Determine the [x, y] coordinate at the center of the cell enclosing the given text.  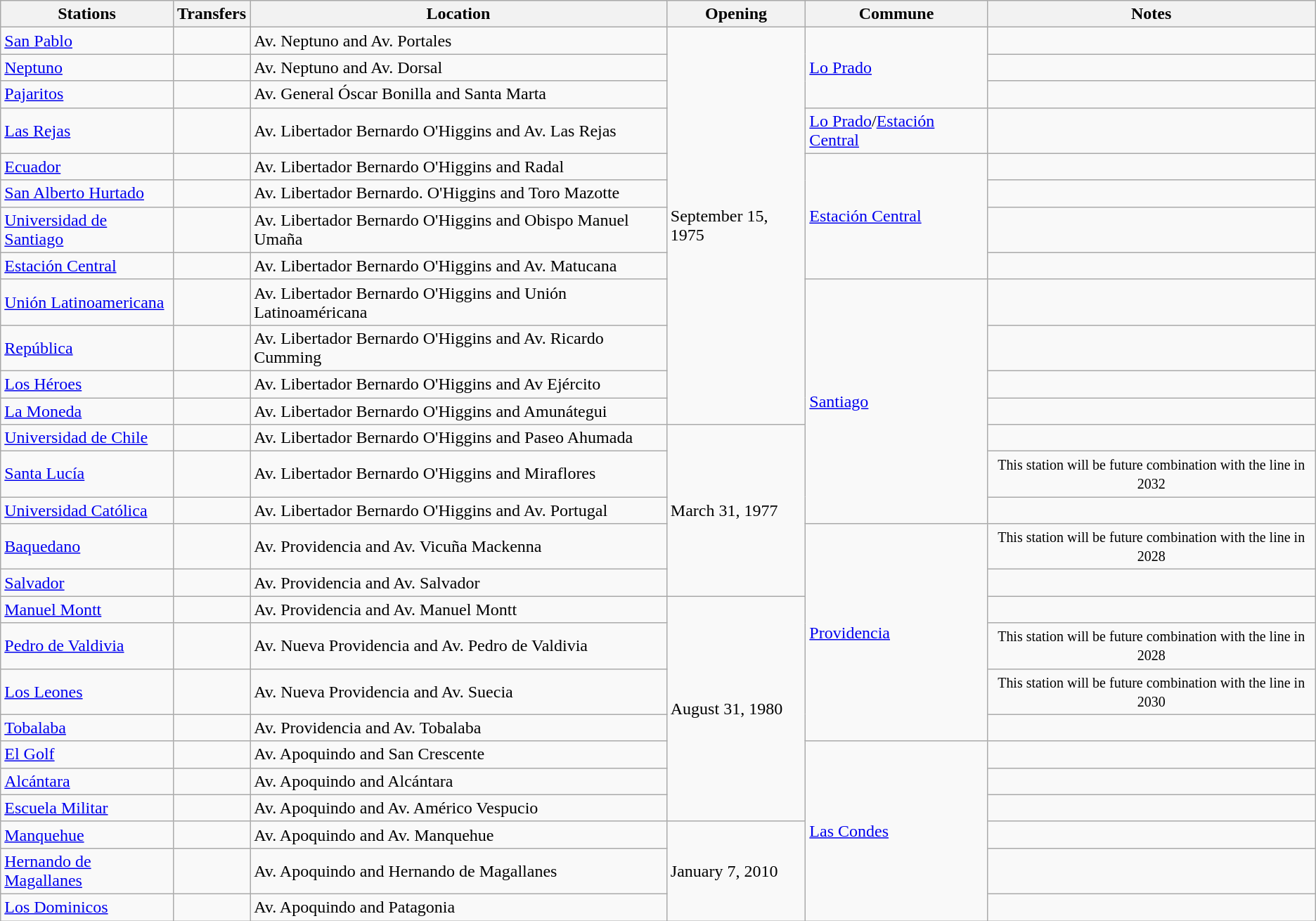
Ecuador [87, 167]
Av. Libertador Bernardo O'Higgins and Av. Las Rejas [458, 131]
March 31, 1977 [736, 510]
Av. Libertador Bernardo O'Higgins and Amunátegui [458, 411]
Av. Neptuno and Av. Dorsal [458, 67]
August 31, 1980 [736, 709]
Los Dominicos [87, 907]
Universidad de Chile [87, 438]
Commune [896, 14]
Los Leones [87, 692]
Av. Libertador Bernardo O'Higgins and Radal [458, 167]
Lo Prado/Estación Central [896, 131]
Av. Neptuno and Av. Portales [458, 41]
Av. Apoquindo and Hernando de Magallanes [458, 870]
Av. General Óscar Bonilla and Santa Marta [458, 94]
Av. Nueva Providencia and Av. Suecia [458, 692]
Tobalaba [87, 728]
Pedro de Valdivia [87, 645]
Av. Providencia and Av. Tobalaba [458, 728]
Notes [1151, 14]
San Pablo [87, 41]
La Moneda [87, 411]
Av. Nueva Providencia and Av. Pedro de Valdivia [458, 645]
Av. Libertador Bernardo O'Higgins and Av. Portugal [458, 510]
Av. Libertador Bernardo O'Higgins and Obispo Manuel Umaña [458, 229]
Av. Apoquindo and Av. Américo Vespucio [458, 808]
Location [458, 14]
Pajaritos [87, 94]
Av. Libertador Bernardo O'Higgins and Unión Latinoaméricana [458, 302]
Los Héroes [87, 384]
Av. Libertador Bernardo O'Higgins and Paseo Ahumada [458, 438]
Transfers [211, 14]
Manquehue [87, 835]
Providencia [896, 633]
Av. Providencia and Av. Salvador [458, 583]
This station will be future combination with the line in 2032 [1151, 474]
Av. Libertador Bernardo O'Higgins and Av Ejército [458, 384]
Escuela Militar [87, 808]
Av. Libertador Bernardo O'Higgins and Miraflores [458, 474]
El Golf [87, 754]
Av. Libertador Bernardo O'Higgins and Av. Ricardo Cumming [458, 347]
Universidad de Santiago [87, 229]
Av. Apoquindo and Alcántara [458, 781]
Av. Providencia and Av. Vicuña Mackenna [458, 547]
Opening [736, 14]
República [87, 347]
Santiago [896, 401]
Universidad Católica [87, 510]
Baquedano [87, 547]
Av. Libertador Bernardo. O'Higgins and Toro Mazotte [458, 193]
Av. Providencia and Av. Manuel Montt [458, 610]
January 7, 2010 [736, 870]
Unión Latinoamericana [87, 302]
Stations [87, 14]
Av. Apoquindo and Av. Manquehue [458, 835]
San Alberto Hurtado [87, 193]
Las Rejas [87, 131]
Av. Apoquindo and Patagonia [458, 907]
Santa Lucía [87, 474]
Neptuno [87, 67]
Av. Libertador Bernardo O'Higgins and Av. Matucana [458, 266]
Lo Prado [896, 67]
September 15, 1975 [736, 226]
Manuel Montt [87, 610]
Hernando de Magallanes [87, 870]
Alcántara [87, 781]
This station will be future combination with the line in 2030 [1151, 692]
Las Condes [896, 831]
Av. Apoquindo and San Crescente [458, 754]
Salvador [87, 583]
